Detect which cell encompasses the target text, then output its (x, y) center coordinate. 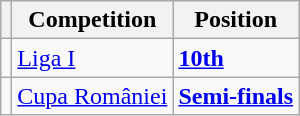
Position (236, 20)
Liga I (92, 58)
Competition (92, 20)
10th (236, 58)
Semi-finals (236, 96)
Cupa României (92, 96)
